Output the (x, y) coordinate of the center of the cell containing the given text.  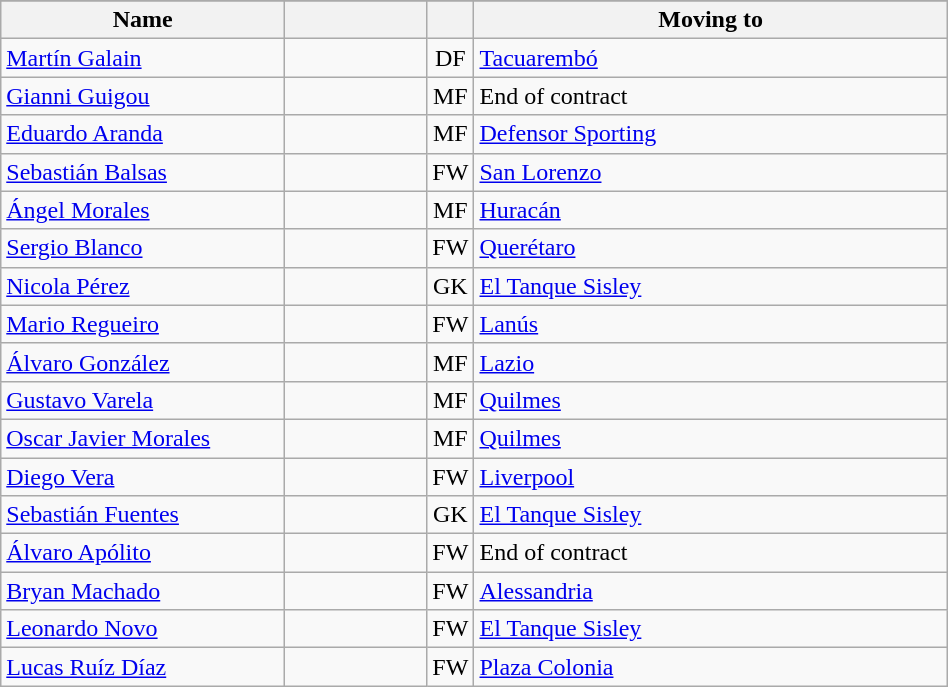
Eduardo Aranda (143, 134)
Lazio (710, 362)
Bryan Machado (143, 591)
Lanús (710, 324)
Diego Vera (143, 477)
Oscar Javier Morales (143, 438)
Alessandria (710, 591)
Huracán (710, 210)
Álvaro Apólito (143, 553)
Nicola Pérez (143, 286)
Moving to (710, 20)
Sebastián Fuentes (143, 515)
Querétaro (710, 248)
Defensor Sporting (710, 134)
Leonardo Novo (143, 629)
Gustavo Varela (143, 400)
Liverpool (710, 477)
DF (450, 58)
Plaza Colonia (710, 667)
Martín Galain (143, 58)
Lucas Ruíz Díaz (143, 667)
Gianni Guigou (143, 96)
Sebastián Balsas (143, 172)
Ángel Morales (143, 210)
Sergio Blanco (143, 248)
Álvaro González (143, 362)
Mario Regueiro (143, 324)
Tacuarembó (710, 58)
Name (143, 20)
San Lorenzo (710, 172)
